Extract the [x, y] coordinate from the center of the cell holding the provided text.  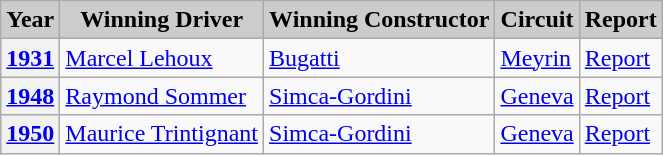
Marcel Lehoux [162, 58]
Maurice Trintignant [162, 134]
1950 [30, 134]
1948 [30, 96]
Meyrin [537, 58]
Winning Constructor [380, 20]
1931 [30, 58]
Winning Driver [162, 20]
Year [30, 20]
Bugatti [380, 58]
Raymond Sommer [162, 96]
Circuit [537, 20]
